Output the (X, Y) coordinate of the center of the cell containing the given text.  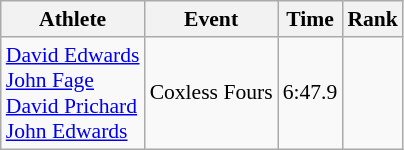
Rank (372, 19)
Event (212, 19)
Time (310, 19)
Athlete (73, 19)
6:47.9 (310, 93)
Coxless Fours (212, 93)
David EdwardsJohn FageDavid Prichard John Edwards (73, 93)
